Identify which cell holds the provided text, then report its [x, y] central coordinate. 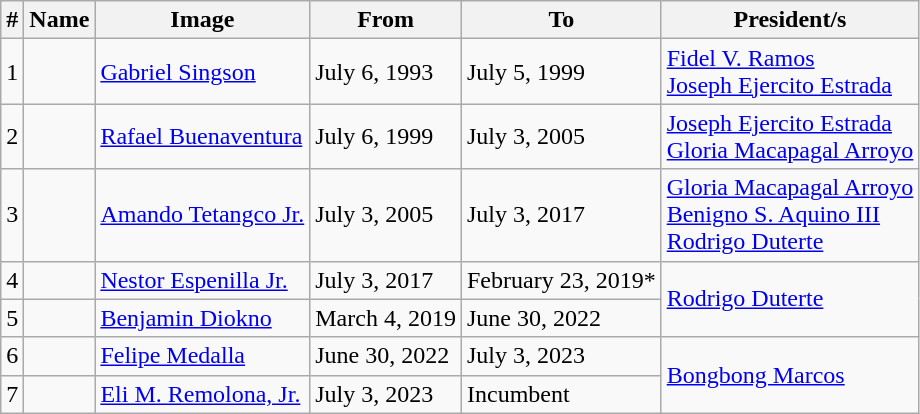
Joseph Ejercito EstradaGloria Macapagal Arroyo [790, 136]
From [386, 20]
2 [12, 136]
Name [60, 20]
Nestor Espenilla Jr. [202, 280]
Incumbent [561, 394]
Benjamin Diokno [202, 318]
President/s [790, 20]
Gloria Macapagal Arroyo Benigno S. Aquino IIIRodrigo Duterte [790, 215]
February 23, 2019* [561, 280]
1 [12, 72]
Rafael Buenaventura [202, 136]
7 [12, 394]
Image [202, 20]
# [12, 20]
To [561, 20]
July 6, 1999 [386, 136]
Rodrigo Duterte [790, 299]
5 [12, 318]
3 [12, 215]
Eli M. Remolona, Jr. [202, 394]
March 4, 2019 [386, 318]
Bongbong Marcos [790, 375]
July 6, 1993 [386, 72]
6 [12, 356]
Felipe Medalla [202, 356]
Gabriel Singson [202, 72]
4 [12, 280]
Amando Tetangco Jr. [202, 215]
July 5, 1999 [561, 72]
Fidel V. RamosJoseph Ejercito Estrada [790, 72]
